From the cell containing the given text, extract its center point as (X, Y) coordinate. 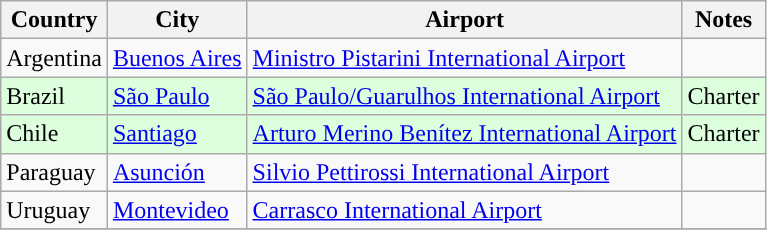
Asunción (177, 172)
Notes (724, 20)
Chile (54, 134)
City (177, 20)
Uruguay (54, 210)
Paraguay (54, 172)
São Paulo/Guarulhos International Airport (464, 96)
Airport (464, 20)
Carrasco International Airport (464, 210)
Buenos Aires (177, 58)
Country (54, 20)
Silvio Pettirossi International Airport (464, 172)
Argentina (54, 58)
Ministro Pistarini International Airport (464, 58)
São Paulo (177, 96)
Arturo Merino Benítez International Airport (464, 134)
Santiago (177, 134)
Montevideo (177, 210)
Brazil (54, 96)
